Locate the cell with the specified text and output its [X, Y] center coordinate. 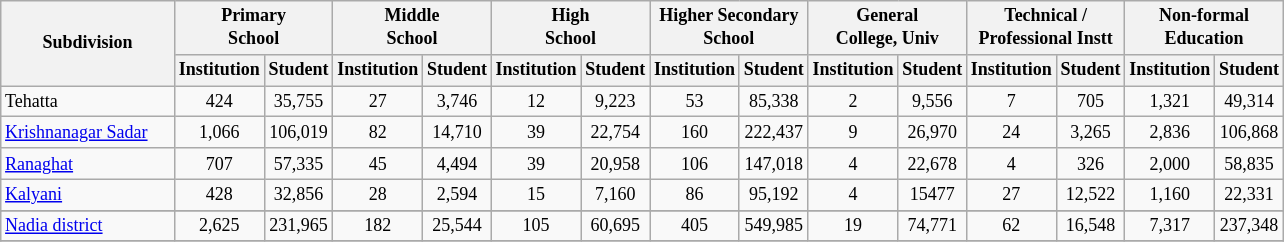
45 [378, 164]
85,338 [774, 102]
15 [536, 194]
Subdivision [88, 44]
25,544 [458, 226]
237,348 [1250, 226]
2,594 [458, 194]
160 [695, 132]
Kalyani [88, 194]
26,970 [932, 132]
106,868 [1250, 132]
GeneralCollege, Univ [887, 28]
705 [1090, 102]
405 [695, 226]
Ranaghat [88, 164]
9,223 [616, 102]
1,066 [219, 132]
3,265 [1090, 132]
231,965 [298, 226]
MiddleSchool [412, 28]
9 [853, 132]
2,000 [1170, 164]
28 [378, 194]
Tehatta [88, 102]
PrimarySchool [253, 28]
15477 [932, 194]
2 [853, 102]
HighSchool [570, 28]
22,754 [616, 132]
2,625 [219, 226]
12,522 [1090, 194]
Higher SecondarySchool [729, 28]
326 [1090, 164]
9,556 [932, 102]
35,755 [298, 102]
20,958 [616, 164]
19 [853, 226]
106,019 [298, 132]
Technical /Professional Instt [1045, 28]
1,160 [1170, 194]
222,437 [774, 132]
7,317 [1170, 226]
58,835 [1250, 164]
Nadia district [88, 226]
60,695 [616, 226]
3,746 [458, 102]
12 [536, 102]
7 [1011, 102]
22,678 [932, 164]
1,321 [1170, 102]
7,160 [616, 194]
49,314 [1250, 102]
707 [219, 164]
16,548 [1090, 226]
182 [378, 226]
32,856 [298, 194]
105 [536, 226]
14,710 [458, 132]
428 [219, 194]
Krishnanagar Sadar [88, 132]
24 [1011, 132]
86 [695, 194]
82 [378, 132]
57,335 [298, 164]
424 [219, 102]
106 [695, 164]
Non-formalEducation [1204, 28]
549,985 [774, 226]
62 [1011, 226]
53 [695, 102]
22,331 [1250, 194]
2,836 [1170, 132]
147,018 [774, 164]
4,494 [458, 164]
95,192 [774, 194]
74,771 [932, 226]
